Extract the (X, Y) coordinate from the center of the cell holding the provided text.  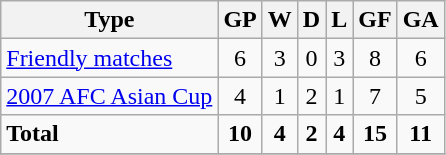
8 (375, 58)
15 (375, 134)
2007 AFC Asian Cup (110, 96)
GP (240, 20)
Friendly matches (110, 58)
L (340, 20)
11 (420, 134)
7 (375, 96)
0 (311, 58)
D (311, 20)
GF (375, 20)
Type (110, 20)
W (280, 20)
10 (240, 134)
Total (110, 134)
5 (420, 96)
GA (420, 20)
